Provide the (x, y) coordinate of the cell's center where the given text is located.  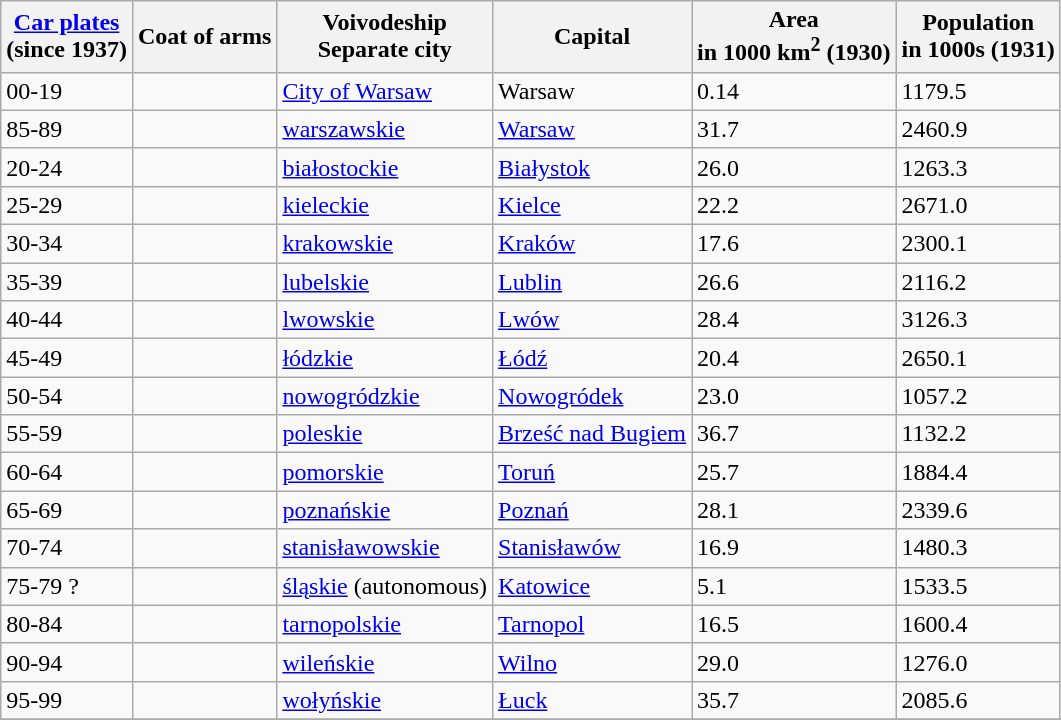
25.7 (794, 472)
80-84 (67, 624)
30-34 (67, 244)
0.14 (794, 91)
Capital (592, 37)
Nowogródek (592, 396)
20.4 (794, 358)
23.0 (794, 396)
Car plates (since 1937) (67, 37)
1132.2 (978, 434)
25-29 (67, 205)
28.1 (794, 510)
Lublin (592, 282)
26.0 (794, 167)
95-99 (67, 700)
Tarnopol (592, 624)
2671.0 (978, 205)
35.7 (794, 700)
Łuck (592, 700)
28.4 (794, 320)
3126.3 (978, 320)
1533.5 (978, 586)
poleskie (385, 434)
Katowice (592, 586)
22.2 (794, 205)
16.9 (794, 548)
1480.3 (978, 548)
Białystok (592, 167)
Wilno (592, 662)
Poznań (592, 510)
1179.5 (978, 91)
wileńskie (385, 662)
2650.1 (978, 358)
Łódź (592, 358)
65-69 (67, 510)
5.1 (794, 586)
lwowskie (385, 320)
Toruń (592, 472)
29.0 (794, 662)
białostockie (385, 167)
1057.2 (978, 396)
40-44 (67, 320)
1263.3 (978, 167)
Kielce (592, 205)
00-19 (67, 91)
85-89 (67, 129)
45-49 (67, 358)
Brześć nad Bugiem (592, 434)
kieleckie (385, 205)
60-64 (67, 472)
2460.9 (978, 129)
17.6 (794, 244)
śląskie (autonomous) (385, 586)
Stanisławów (592, 548)
16.5 (794, 624)
1600.4 (978, 624)
36.7 (794, 434)
2116.2 (978, 282)
wołyńskie (385, 700)
Population in 1000s (1931) (978, 37)
Coat of arms (204, 37)
tarnopolskie (385, 624)
łódzkie (385, 358)
lubelskie (385, 282)
31.7 (794, 129)
26.6 (794, 282)
Lwów (592, 320)
50-54 (67, 396)
2085.6 (978, 700)
nowogródzkie (385, 396)
55-59 (67, 434)
2339.6 (978, 510)
1276.0 (978, 662)
Voivodeship Separate city (385, 37)
Area in 1000 km2 (1930) (794, 37)
pomorskie (385, 472)
75-79 ? (67, 586)
poznańskie (385, 510)
City of Warsaw (385, 91)
70-74 (67, 548)
20-24 (67, 167)
Kraków (592, 244)
90-94 (67, 662)
warszawskie (385, 129)
1884.4 (978, 472)
stanisławowskie (385, 548)
krakowskie (385, 244)
35-39 (67, 282)
2300.1 (978, 244)
